For the text-containing cell, return its midpoint in (X, Y) coordinate format. 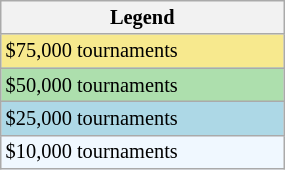
$10,000 tournaments (142, 152)
$50,000 tournaments (142, 85)
$25,000 tournaments (142, 118)
$75,000 tournaments (142, 51)
Legend (142, 17)
